Provide the (x, y) coordinate of the cell's center where the given text is located.  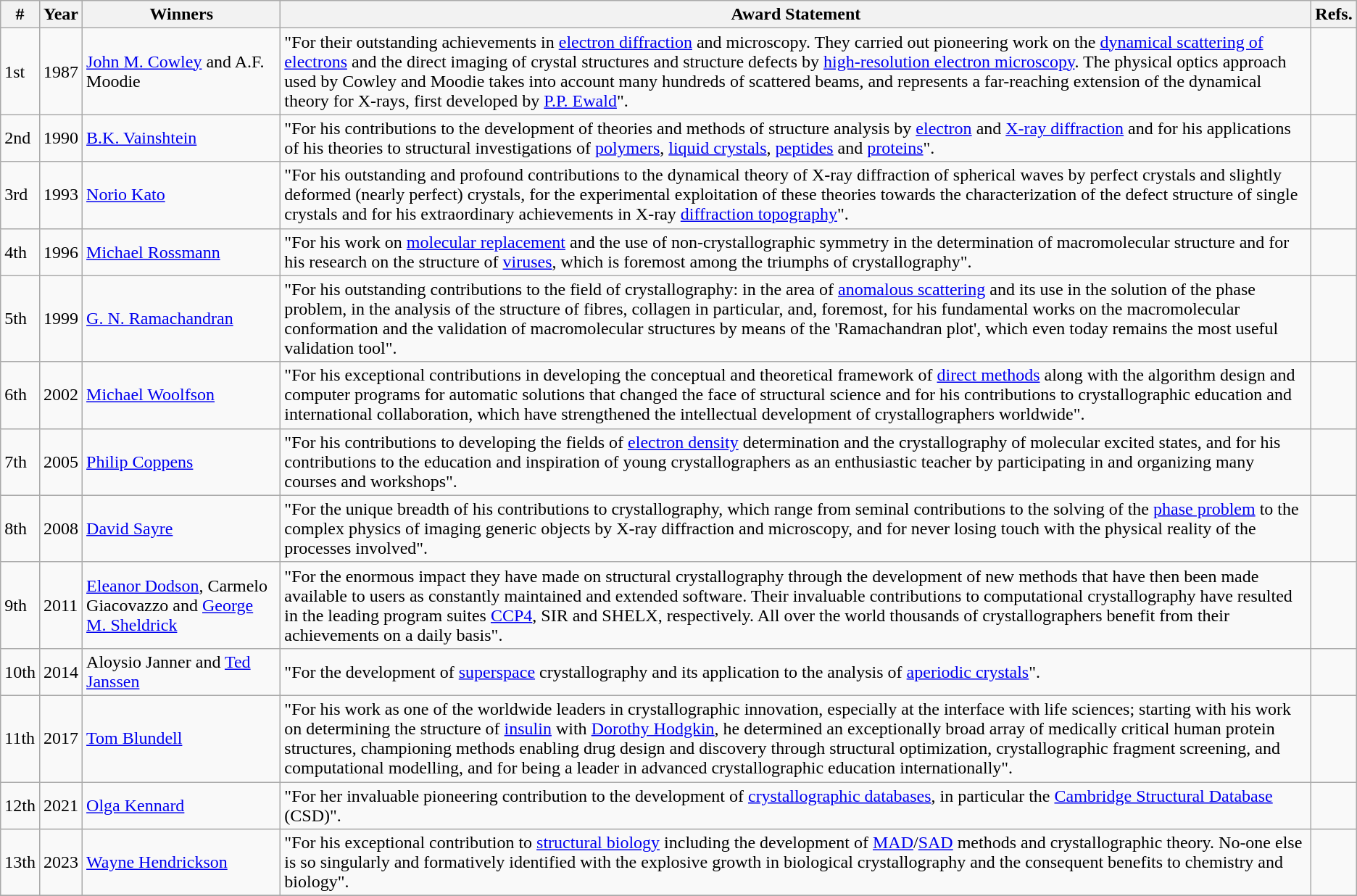
Michael Woolfson (181, 395)
John M. Cowley and A.F. Moodie (181, 71)
Olga Kennard (181, 805)
Award Statement (796, 14)
2011 (61, 605)
11th (20, 738)
2021 (61, 805)
1993 (61, 195)
"For her invaluable pioneering contribution to the development of crystallographic databases, in particular the Cambridge Structural Database (CSD)". (796, 805)
2nd (20, 138)
Winners (181, 14)
1990 (61, 138)
6th (20, 395)
1st (20, 71)
B.K. Vainshtein (181, 138)
Refs. (1334, 14)
4th (20, 252)
"For the development of superspace crystallography and its application to the analysis of aperiodic crystals". (796, 671)
2002 (61, 395)
2005 (61, 462)
Tom Blundell (181, 738)
2017 (61, 738)
Norio Kato (181, 195)
2023 (61, 863)
10th (20, 671)
Philip Coppens (181, 462)
7th (20, 462)
1999 (61, 319)
9th (20, 605)
# (20, 14)
Wayne Hendrickson (181, 863)
G. N. Ramachandran (181, 319)
13th (20, 863)
1996 (61, 252)
12th (20, 805)
1987 (61, 71)
2008 (61, 528)
Year (61, 14)
5th (20, 319)
Eleanor Dodson, Carmelo Giacovazzo and George M. Sheldrick (181, 605)
8th (20, 528)
David Sayre (181, 528)
3rd (20, 195)
Michael Rossmann (181, 252)
Aloysio Janner and Ted Janssen (181, 671)
2014 (61, 671)
